Return the (x, y) coordinate for the center point of the cell that contains the specified text.  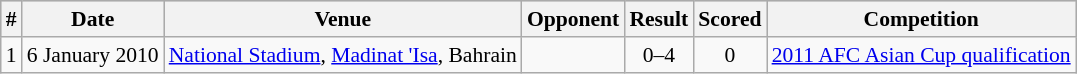
Competition (922, 19)
Date (93, 19)
1 (12, 55)
6 January 2010 (93, 55)
# (12, 19)
Opponent (574, 19)
2011 AFC Asian Cup qualification (922, 55)
0–4 (658, 55)
Result (658, 19)
National Stadium, Madinat 'Isa, Bahrain (343, 55)
0 (730, 55)
Scored (730, 19)
Venue (343, 19)
